Extract the [X, Y] coordinate from the center of the cell holding the provided text.  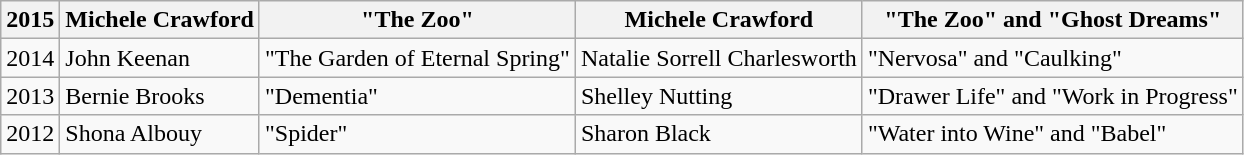
Shona Albouy [160, 134]
"Water into Wine" and "Babel" [1052, 134]
Sharon Black [718, 134]
Natalie Sorrell Charlesworth [718, 58]
2014 [30, 58]
"The Garden of Eternal Spring" [417, 58]
2013 [30, 96]
"Dementia" [417, 96]
John Keenan [160, 58]
Shelley Nutting [718, 96]
"Nervosa" and "Caulking" [1052, 58]
Bernie Brooks [160, 96]
2012 [30, 134]
"The Zoo" [417, 20]
"The Zoo" and "Ghost Dreams" [1052, 20]
2015 [30, 20]
"Spider" [417, 134]
"Drawer Life" and "Work in Progress" [1052, 96]
